Output the [x, y] coordinate of the center of the cell containing the given text.  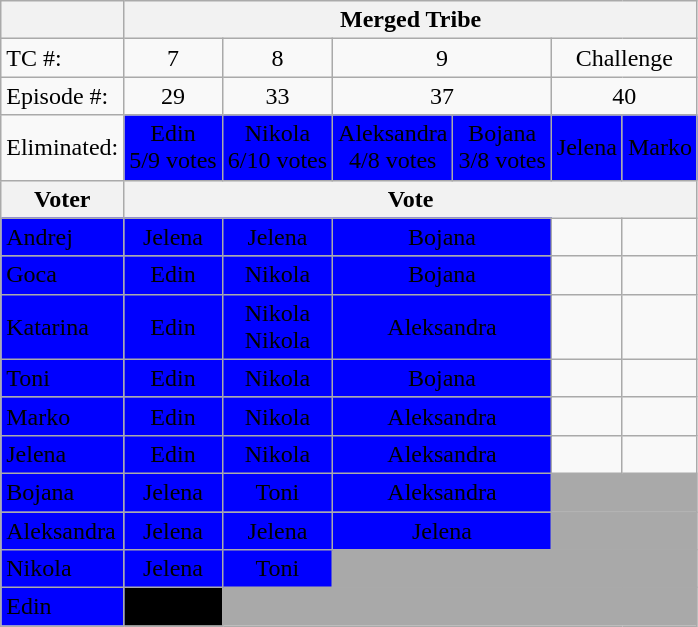
Merged Tribe [411, 20]
Goca [62, 275]
Challenge [624, 58]
37 [442, 96]
29 [173, 96]
Eliminated: [62, 148]
Voter [62, 199]
Aleksandra4/8 votes [393, 148]
NikolaNikola [277, 326]
7 [173, 58]
8 [277, 58]
Episode #: [62, 96]
Bojana3/8 votes [502, 148]
33 [277, 96]
TC #: [62, 58]
Vote [411, 199]
Nikola6/10 votes [277, 148]
40 [624, 96]
Andrej [62, 237]
9 [442, 58]
Katarina [62, 326]
Edin5/9 votes [173, 148]
